Search for the cell housing the specified text and yield its [x, y] center coordinate. 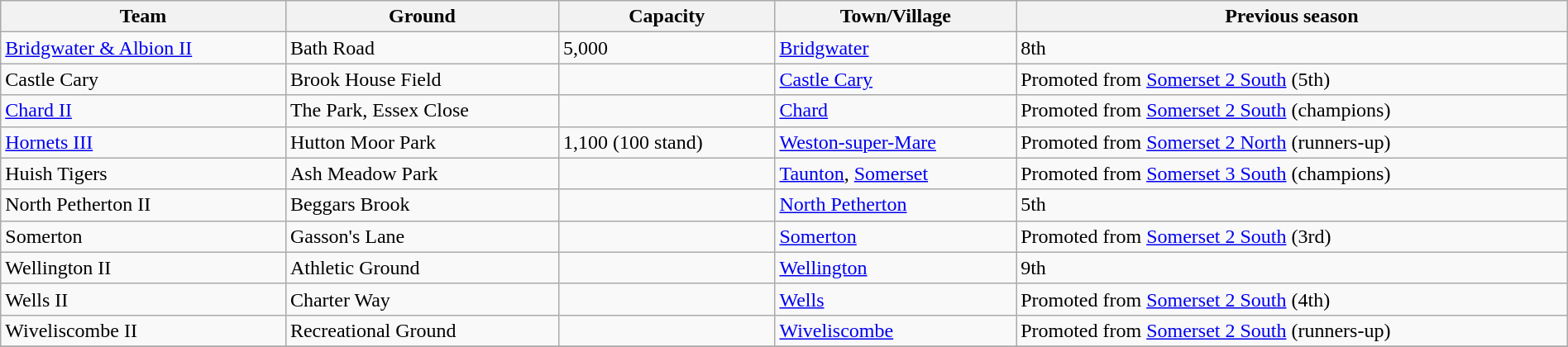
Wiveliscombe II [144, 330]
Bridgwater & Albion II [144, 48]
Promoted from Somerset 2 North (runners-up) [1292, 142]
Promoted from Somerset 2 South (runners-up) [1292, 330]
5th [1292, 205]
Charter Way [422, 299]
Taunton, Somerset [896, 173]
5,000 [667, 48]
Ground [422, 17]
Promoted from Somerset 2 South (3rd) [1292, 236]
Wellington [896, 268]
Promoted from Somerset 3 South (champions) [1292, 173]
1,100 (100 stand) [667, 142]
Previous season [1292, 17]
Wells [896, 299]
Recreational Ground [422, 330]
Promoted from Somerset 2 South (5th) [1292, 79]
Huish Tigers [144, 173]
Bridgwater [896, 48]
North Petherton II [144, 205]
Team [144, 17]
Chard [896, 111]
Promoted from Somerset 2 South (4th) [1292, 299]
Chard II [144, 111]
Brook House Field [422, 79]
Athletic Ground [422, 268]
Promoted from Somerset 2 South (champions) [1292, 111]
Ash Meadow Park [422, 173]
9th [1292, 268]
Bath Road [422, 48]
Gasson's Lane [422, 236]
Beggars Brook [422, 205]
Capacity [667, 17]
Wiveliscombe [896, 330]
The Park, Essex Close [422, 111]
Wellington II [144, 268]
Town/Village [896, 17]
Hutton Moor Park [422, 142]
Wells II [144, 299]
North Petherton [896, 205]
Weston-super-Mare [896, 142]
8th [1292, 48]
Hornets III [144, 142]
